Output the [x, y] coordinate of the center of the cell containing the given text.  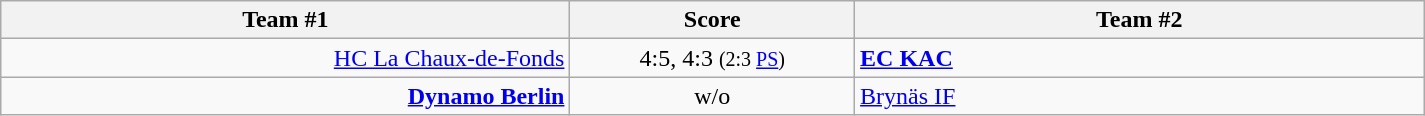
HC La Chaux-de-Fonds [286, 58]
Brynäs IF [1140, 96]
4:5, 4:3 (2:3 PS) [712, 58]
Team #2 [1140, 20]
Dynamo Berlin [286, 96]
Score [712, 20]
EC KAC [1140, 58]
w/o [712, 96]
Team #1 [286, 20]
